Pinpoint the cell where the given text exists, returning its [X, Y] midpoint coordinate. 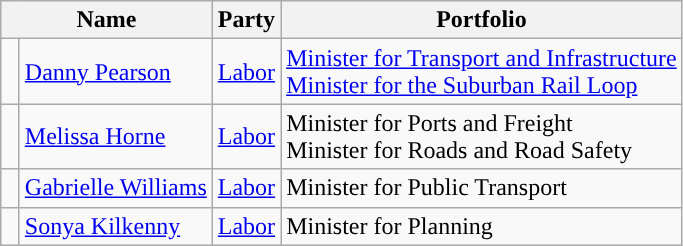
Portfolio [482, 20]
Gabrielle Williams [116, 188]
Party [246, 20]
Name [107, 20]
Sonya Kilkenny [116, 226]
Minister for Transport and InfrastructureMinister for the Suburban Rail Loop [482, 72]
Danny Pearson [116, 72]
Minister for Public Transport [482, 188]
Minister for Ports and Freight Minister for Roads and Road Safety [482, 136]
Minister for Planning [482, 226]
Melissa Horne [116, 136]
